Output the [x, y] coordinate of the center of the cell containing the given text.  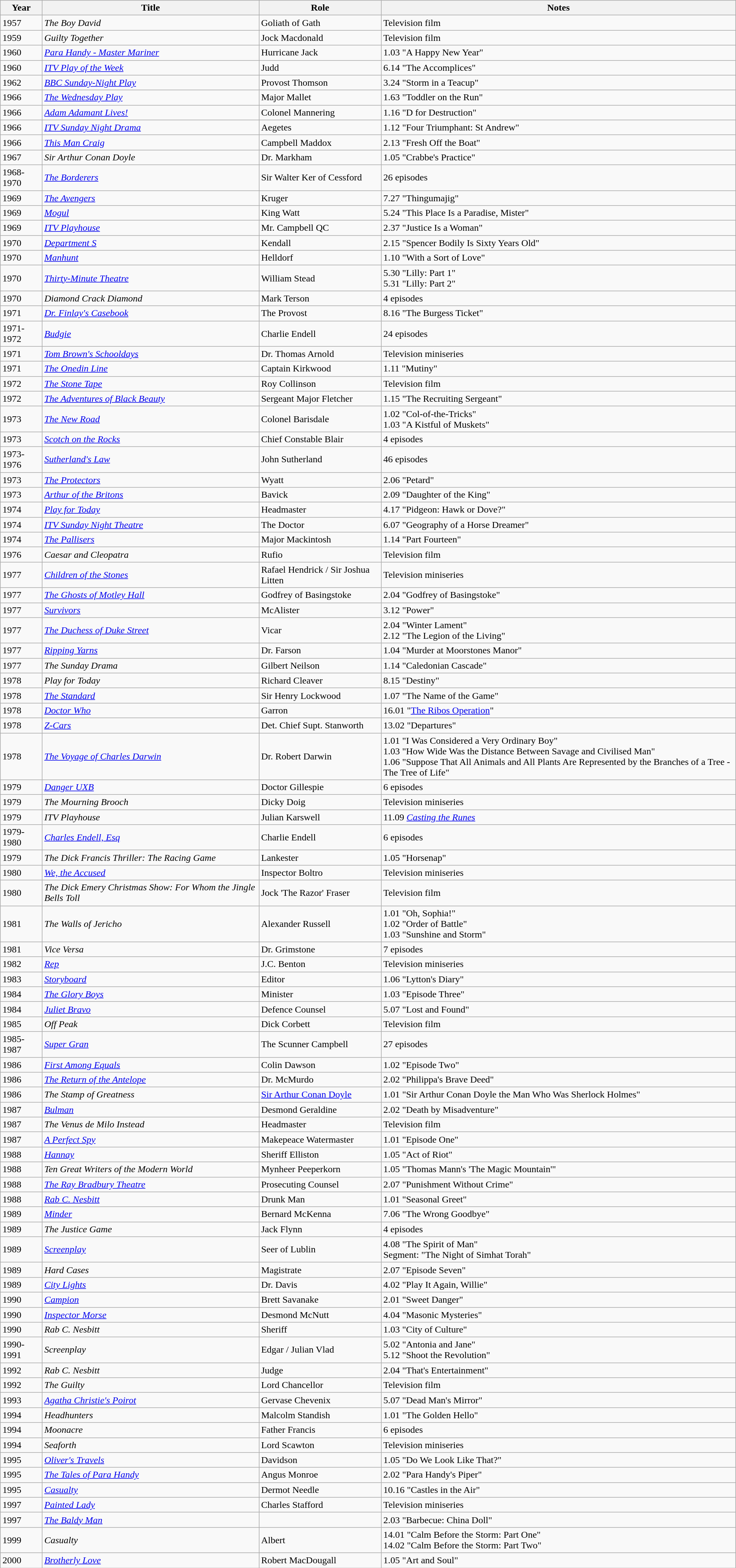
Rep [151, 964]
Jock 'The Razor' Fraser [320, 893]
Z-Cars [151, 725]
Goliath of Gath [320, 23]
Super Gran [151, 1044]
1.05 "Do We Look Like That?" [558, 1460]
1979-1980 [21, 837]
Colonel Barisdale [320, 419]
The Sunday Drama [151, 665]
Danger UXB [151, 787]
Sir Walter Ker of Cessford [320, 178]
Charles Endell, Esq [151, 837]
Helldorf [320, 258]
Campbell Maddox [320, 142]
Manhunt [151, 258]
4.08 "The Spirit of Man"Segment: "The Night of Simhat Torah" [558, 1249]
1.07 "The Name of the Game" [558, 695]
Off Peak [151, 1024]
Vice Versa [151, 949]
Oliver's Travels [151, 1460]
Title [151, 8]
Inspector Morse [151, 1315]
1.14 "Caledonian Cascade" [558, 665]
Robert MacDougall [320, 1560]
Desmond McNutt [320, 1315]
14.01 "Calm Before the Storm: Part One"14.02 "Calm Before the Storm: Part Two" [558, 1540]
1.63 "Toddler on the Run" [558, 97]
Hannay [151, 1154]
2.07 "Punishment Without Crime" [558, 1184]
1.01 "Episode One" [558, 1140]
The Duchess of Duke Street [151, 631]
Storyboard [151, 979]
The Guilty [151, 1385]
1.02 "Col-of-the-Tricks"1.03 "A Kistful of Muskets" [558, 419]
Major Mackintosh [320, 540]
27 episodes [558, 1044]
Gervase Chevenix [320, 1400]
The Walls of Jericho [151, 924]
The Dick Francis Thriller: The Racing Game [151, 858]
1.14 "Part Fourteen" [558, 540]
7.06 "The Wrong Goodbye" [558, 1214]
11.09 Casting the Runes [558, 817]
1968-1970 [21, 178]
Provost Thomson [320, 83]
5.07 "Lost and Found" [558, 1009]
Inspector Boltro [320, 873]
2.02 "Philippa's Brave Deed" [558, 1080]
Malcolm Standish [320, 1415]
2.04 "That's Entertainment" [558, 1370]
Dr. Farson [320, 651]
Dr. Grimstone [320, 949]
5.30 "Lilly: Part 1"5.31 "Lilly: Part 2" [558, 278]
Minister [320, 994]
Julian Karswell [320, 817]
Lankester [320, 858]
4.02 "Play It Again, Willie" [558, 1285]
Survivors [151, 610]
2.02 "Death by Misadventure" [558, 1110]
7.27 "Thingumajig" [558, 198]
Charles Stafford [320, 1505]
Agatha Christie's Poirot [151, 1400]
Diamond Crack Diamond [151, 298]
Lord Chancellor [320, 1385]
Caesar and Cleopatra [151, 555]
1.01 "Oh, Sophia!"1.02 "Order of Battle"1.03 "Sunshine and Storm" [558, 924]
1971-1972 [21, 333]
Prosecuting Counsel [320, 1184]
King Watt [320, 213]
The Onedin Line [151, 369]
1985 [21, 1024]
Garron [320, 710]
Ten Great Writers of the Modern World [151, 1169]
2.01 "Sweet Danger" [558, 1300]
8.15 "Destiny" [558, 680]
The Glory Boys [151, 994]
Campion [151, 1300]
The Avengers [151, 198]
The Boy David [151, 23]
Wyatt [320, 480]
10.16 "Castles in the Air" [558, 1490]
Notes [558, 8]
Jock Macdonald [320, 38]
Lord Scawton [320, 1445]
Juliet Bravo [151, 1009]
Judd [320, 68]
1983 [21, 979]
Dick Corbett [320, 1024]
Mogul [151, 213]
Guilty Together [151, 38]
3.12 "Power" [558, 610]
Scotch on the Rocks [151, 439]
5.24 "This Place Is a Paradise, Mister" [558, 213]
Dr. Markham [320, 157]
Sir Henry Lockwood [320, 695]
26 episodes [558, 178]
1.05 "Art and Soul" [558, 1560]
5.02 "Antonia and Jane"5.12 "Shoot the Revolution" [558, 1350]
The Tales of Para Handy [151, 1475]
2.03 "Barbecue: China Doll" [558, 1520]
The Protectors [151, 480]
2.15 "Spencer Bodily Is Sixty Years Old" [558, 243]
Mynheer Peeperkorn [320, 1169]
2.37 "Justice Is a Woman" [558, 228]
Editor [320, 979]
The Return of the Antelope [151, 1080]
Desmond Geraldine [320, 1110]
13.02 "Departures" [558, 725]
Angus Monroe [320, 1475]
1.01 "The Golden Hello" [558, 1415]
1976 [21, 555]
1982 [21, 964]
16.01 "The Ribos Operation" [558, 710]
Adam Adamant Lives! [151, 112]
The Stone Tape [151, 384]
City Lights [151, 1285]
2.06 "Petard" [558, 480]
1.06 "Lytton's Diary" [558, 979]
Rufio [320, 555]
4.04 "Masonic Mysteries" [558, 1315]
Albert [320, 1540]
Para Handy - Master Mariner [151, 53]
1.12 "Four Triumphant: St Andrew" [558, 127]
Sergeant Major Fletcher [320, 399]
The Justice Game [151, 1229]
ITV Sunday Night Drama [151, 127]
Dr. McMurdo [320, 1080]
Rafael Hendrick / Sir Joshua Litten [320, 575]
1990-1991 [21, 1350]
1.03 "A Happy New Year" [558, 53]
1.10 "With a Sort of Love" [558, 258]
2.02 "Para Handy's Piper" [558, 1475]
Department S [151, 243]
Bulman [151, 1110]
2.04 "Winter Lament"2.12 "The Legion of the Living" [558, 631]
Mr. Campbell QC [320, 228]
1.05 "Thomas Mann's 'The Magic Mountain'" [558, 1169]
2.09 "Daughter of the King" [558, 495]
Tom Brown's Schooldays [151, 354]
The Baldy Man [151, 1520]
5.07 "Dead Man's Mirror" [558, 1400]
Sutherland's Law [151, 459]
Sheriff [320, 1330]
Role [320, 8]
Colin Dawson [320, 1065]
3.24 "Storm in a Teacup" [558, 83]
Dr. Davis [320, 1285]
1967 [21, 157]
First Among Equals [151, 1065]
BBC Sunday-Night Play [151, 83]
4.17 "Pidgeon: Hawk or Dove?" [558, 510]
46 episodes [558, 459]
2.07 "Episode Seven" [558, 1270]
Bernard McKenna [320, 1214]
Bavick [320, 495]
Dr. Finlay's Casebook [151, 313]
Captain Kirkwood [320, 369]
The Voyage of Charles Darwin [151, 756]
Children of the Stones [151, 575]
Dr. Thomas Arnold [320, 354]
1993 [21, 1400]
This Man Craig [151, 142]
1.05 "Act of Riot" [558, 1154]
Det. Chief Supt. Stanworth [320, 725]
Doctor Who [151, 710]
The Standard [151, 695]
The Mourning Brooch [151, 802]
Judge [320, 1370]
6.14 "The Accomplices" [558, 68]
Vicar [320, 631]
Alexander Russell [320, 924]
Dicky Doig [320, 802]
Hurricane Jack [320, 53]
Kruger [320, 198]
Ripping Yarns [151, 651]
The Wednesday Play [151, 97]
Kendall [320, 243]
6.07 "Geography of a Horse Dreamer" [558, 525]
Edgar / Julian Vlad [320, 1350]
Painted Lady [151, 1505]
The Dick Emery Christmas Show: For Whom the Jingle Bells Toll [151, 893]
Sheriff Elliston [320, 1154]
1985-1987 [21, 1044]
J.C. Benton [320, 964]
24 episodes [558, 333]
McAlister [320, 610]
Doctor Gillespie [320, 787]
1.01 "Sir Arthur Conan Doyle the Man Who Was Sherlock Holmes" [558, 1095]
Brett Savanake [320, 1300]
7 episodes [558, 949]
Budgie [151, 333]
1.01 "Seasonal Greet" [558, 1199]
The Ray Bradbury Theatre [151, 1184]
Jack Flynn [320, 1229]
Minder [151, 1214]
Father Francis [320, 1430]
Makepeace Watermaster [320, 1140]
Chief Constable Blair [320, 439]
1.16 "D for Destruction" [558, 112]
1.11 "Mutiny" [558, 369]
Year [21, 8]
Hard Cases [151, 1270]
2.04 "Godfrey of Basingstoke" [558, 595]
1.05 "Crabbe's Practice" [558, 157]
Brotherly Love [151, 1560]
Major Mallet [320, 97]
Moonacre [151, 1430]
1.05 "Horsenap" [558, 858]
1.03 "City of Culture" [558, 1330]
Thirty-Minute Theatre [151, 278]
The Doctor [320, 525]
1.04 "Murder at Moorstones Manor" [558, 651]
Dermot Needle [320, 1490]
1959 [21, 38]
Drunk Man [320, 1199]
Seer of Lublin [320, 1249]
The Pallisers [151, 540]
Dr. Robert Darwin [320, 756]
Magistrate [320, 1270]
8.16 "The Burgess Ticket" [558, 313]
The Scunner Campbell [320, 1044]
Roy Collinson [320, 384]
Colonel Mannering [320, 112]
Godfrey of Basingstoke [320, 595]
Defence Counsel [320, 1009]
ITV Play of the Week [151, 68]
1.03 "Episode Three" [558, 994]
1973-1976 [21, 459]
2000 [21, 1560]
William Stead [320, 278]
The Borderers [151, 178]
Aegetes [320, 127]
1957 [21, 23]
A Perfect Spy [151, 1140]
The Adventures of Black Beauty [151, 399]
Davidson [320, 1460]
Gilbert Neilson [320, 665]
ITV Sunday Night Theatre [151, 525]
The New Road [151, 419]
The Venus de Milo Instead [151, 1125]
2.13 "Fresh Off the Boat" [558, 142]
The Ghosts of Motley Hall [151, 595]
The Provost [320, 313]
1999 [21, 1540]
1.15 "The Recruiting Sergeant" [558, 399]
1.02 "Episode Two" [558, 1065]
Seaforth [151, 1445]
Headhunters [151, 1415]
Richard Cleaver [320, 680]
We, the Accused [151, 873]
Arthur of the Britons [151, 495]
1962 [21, 83]
John Sutherland [320, 459]
The Stamp of Greatness [151, 1095]
Mark Terson [320, 298]
